Scan for the cell matching the given text and deliver its [X, Y] coordinate at center. 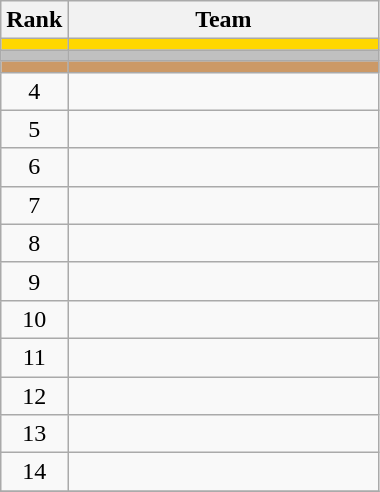
6 [34, 167]
14 [34, 472]
Rank [34, 20]
5 [34, 129]
9 [34, 281]
4 [34, 91]
13 [34, 434]
11 [34, 357]
Team [224, 20]
7 [34, 205]
8 [34, 243]
10 [34, 319]
12 [34, 395]
